Identify which cell holds the provided text, then report its (X, Y) central coordinate. 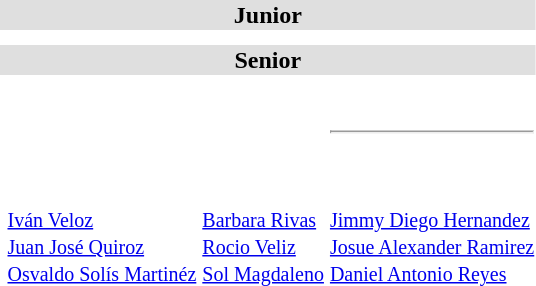
Junior (268, 15)
Senior (268, 60)
